Detect which cell encompasses the target text, then output its [X, Y] center coordinate. 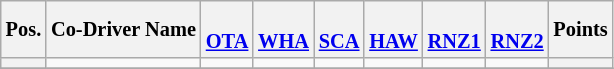
WHA [284, 29]
RNZ1 [454, 29]
HAW [393, 29]
OTA [227, 29]
Points [581, 29]
Pos. [24, 29]
Co-Driver Name [124, 29]
RNZ2 [518, 29]
SCA [339, 29]
